Return the (X, Y) coordinate for the center point of the cell that contains the specified text.  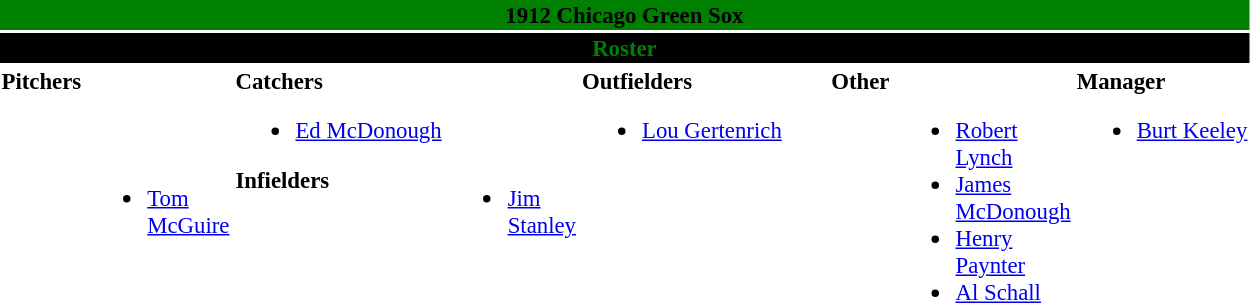
1912 Chicago Green Sox (624, 15)
Roster (624, 48)
